Output the (x, y) coordinate of the center of the cell containing the given text.  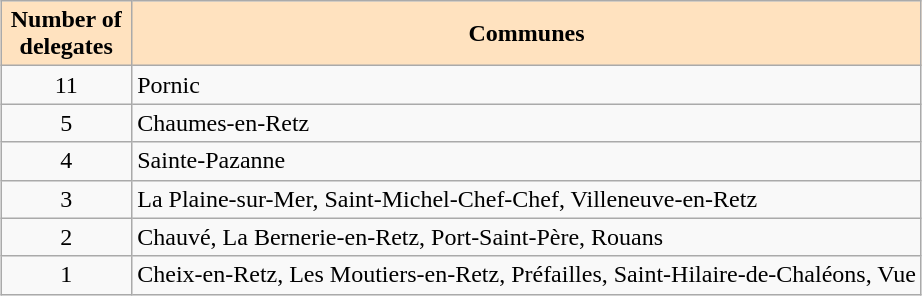
11 (66, 85)
Cheix-en-Retz, Les Moutiers-en-Retz, Préfailles, Saint-Hilaire-de-Chaléons, Vue (527, 275)
3 (66, 199)
4 (66, 161)
Number of delegates (66, 34)
Communes (527, 34)
2 (66, 237)
Chauvé, La Bernerie-en-Retz, Port-Saint-Père, Rouans (527, 237)
5 (66, 123)
Pornic (527, 85)
Chaumes-en-Retz (527, 123)
La Plaine-sur-Mer, Saint-Michel-Chef-Chef, Villeneuve-en-Retz (527, 199)
Sainte-Pazanne (527, 161)
1 (66, 275)
